Detect which cell encompasses the target text, then output its (x, y) center coordinate. 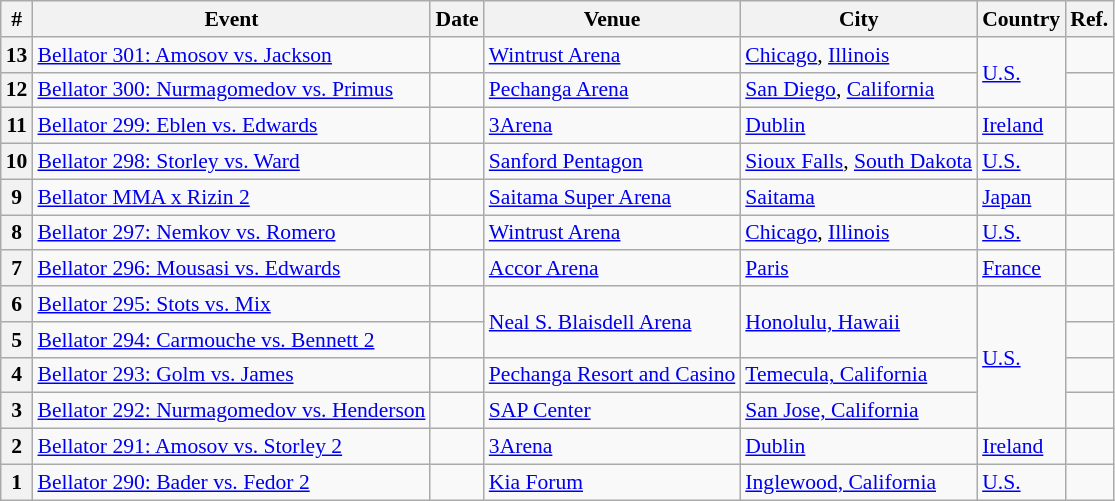
7 (17, 269)
France (1021, 269)
Honolulu, Hawaii (858, 322)
6 (17, 304)
Neal S. Blaisdell Arena (612, 322)
Ref. (1089, 19)
Bellator 290: Bader vs. Fedor 2 (231, 482)
10 (17, 162)
Bellator 293: Golm vs. James (231, 375)
Pechanga Resort and Casino (612, 375)
Country (1021, 19)
San Jose, California (858, 411)
San Diego, California (858, 90)
Venue (612, 19)
Saitama (858, 197)
Bellator 299: Eblen vs. Edwards (231, 126)
11 (17, 126)
City (858, 19)
2 (17, 447)
Bellator MMA x Rizin 2 (231, 197)
4 (17, 375)
Sioux Falls, South Dakota (858, 162)
Event (231, 19)
9 (17, 197)
Bellator 300: Nurmagomedov vs. Primus (231, 90)
Accor Arena (612, 269)
Bellator 296: Mousasi vs. Edwards (231, 269)
Paris (858, 269)
# (17, 19)
Bellator 292: Nurmagomedov vs. Henderson (231, 411)
Saitama Super Arena (612, 197)
Inglewood, California (858, 482)
8 (17, 233)
Bellator 301: Amosov vs. Jackson (231, 55)
5 (17, 340)
Kia Forum (612, 482)
Bellator 291: Amosov vs. Storley 2 (231, 447)
SAP Center (612, 411)
12 (17, 90)
Bellator 294: Carmouche vs. Bennett 2 (231, 340)
Sanford Pentagon (612, 162)
13 (17, 55)
Temecula, California (858, 375)
Japan (1021, 197)
Date (456, 19)
1 (17, 482)
Bellator 297: Nemkov vs. Romero (231, 233)
Bellator 295: Stots vs. Mix (231, 304)
Bellator 298: Storley vs. Ward (231, 162)
3 (17, 411)
Pechanga Arena (612, 90)
